Locate the cell with the specified text and output its (x, y) center coordinate. 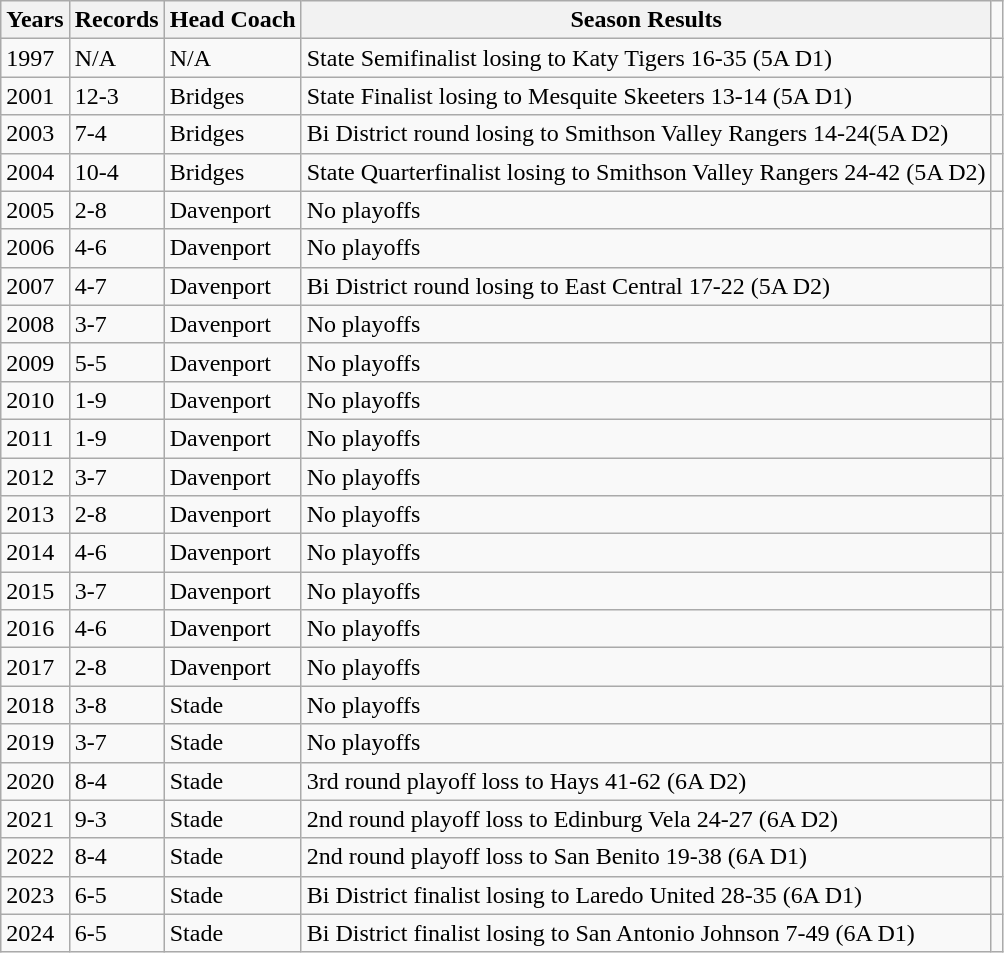
7-4 (116, 134)
2016 (35, 629)
5-5 (116, 362)
4-7 (116, 286)
2004 (35, 172)
Head Coach (232, 20)
2019 (35, 743)
12-3 (116, 96)
State Finalist losing to Mesquite Skeeters 13-14 (5A D1) (646, 96)
Bi District round losing to Smithson Valley Rangers 14-24(5A D2) (646, 134)
9-3 (116, 819)
State Semifinalist losing to Katy Tigers 16-35 (5A D1) (646, 58)
2024 (35, 933)
1997 (35, 58)
Bi District finalist losing to Laredo United 28-35 (6A D1) (646, 895)
2003 (35, 134)
2020 (35, 781)
2022 (35, 857)
10-4 (116, 172)
2023 (35, 895)
2010 (35, 400)
2006 (35, 248)
Records (116, 20)
2013 (35, 515)
3rd round playoff loss to Hays 41-62 (6A D2) (646, 781)
2005 (35, 210)
2017 (35, 667)
2021 (35, 819)
2nd round playoff loss to San Benito 19-38 (6A D1) (646, 857)
2nd round playoff loss to Edinburg Vela 24-27 (6A D2) (646, 819)
2015 (35, 591)
2018 (35, 705)
3-8 (116, 705)
2009 (35, 362)
2012 (35, 477)
Bi District finalist losing to San Antonio Johnson 7-49 (6A D1) (646, 933)
2014 (35, 553)
Season Results (646, 20)
Bi District round losing to East Central 17-22 (5A D2) (646, 286)
2008 (35, 324)
State Quarterfinalist losing to Smithson Valley Rangers 24-42 (5A D2) (646, 172)
2007 (35, 286)
2001 (35, 96)
Years (35, 20)
2011 (35, 438)
